Extract the (x, y) coordinate from the center of the cell holding the provided text.  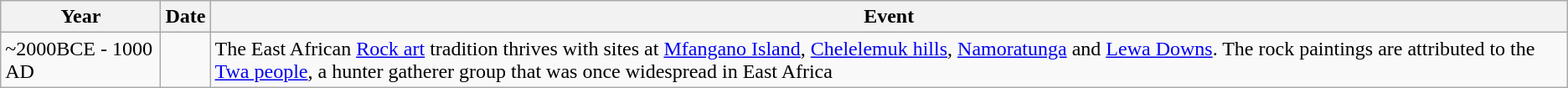
Event (889, 17)
Date (186, 17)
~2000BCE - 1000 AD (80, 60)
Year (80, 17)
